Output the (X, Y) coordinate of the center of the cell containing the given text.  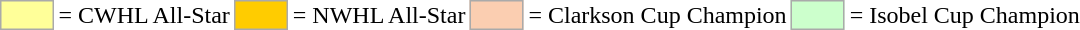
= Clarkson Cup Champion (658, 15)
= CWHL All-Star (144, 15)
= NWHL All-Star (379, 15)
